Return [X, Y] of the center of cell containing provided text 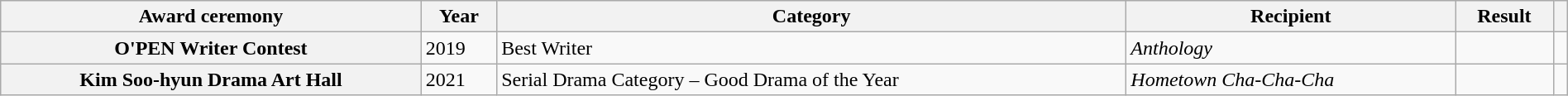
Kim Soo-hyun Drama Art Hall [211, 79]
2021 [458, 79]
Result [1504, 17]
Category [812, 17]
Hometown Cha-Cha-Cha [1291, 79]
Recipient [1291, 17]
Year [458, 17]
2019 [458, 48]
Anthology [1291, 48]
Best Writer [812, 48]
Award ceremony [211, 17]
O'PEN Writer Contest [211, 48]
Serial Drama Category – Good Drama of the Year [812, 79]
